Capture the cell that displays the provided text and extract its [x, y] central coordinate. 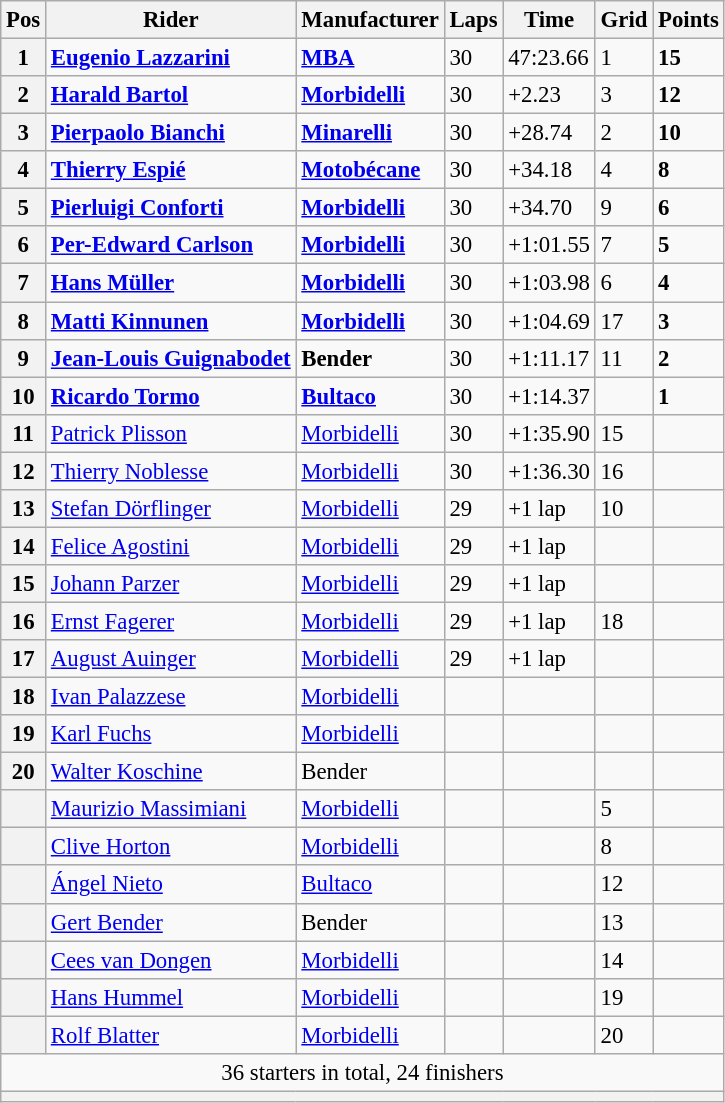
Stefan Dörflinger [171, 509]
Grid [624, 20]
+1:04.69 [549, 321]
Ernst Fagerer [171, 621]
+28.74 [549, 133]
Ángel Nieto [171, 885]
Patrick Plisson [171, 433]
Ivan Palazzese [171, 697]
Eugenio Lazzarini [171, 58]
Hans Hummel [171, 997]
Rider [171, 20]
Cees van Dongen [171, 960]
+1:11.17 [549, 358]
+34.18 [549, 170]
Matti Kinnunen [171, 321]
47:23.66 [549, 58]
+1:14.37 [549, 396]
Jean-Louis Guignabodet [171, 358]
August Auinger [171, 659]
+1:35.90 [549, 433]
Thierry Espié [171, 170]
+1:36.30 [549, 471]
Felice Agostini [171, 546]
Minarelli [370, 133]
Laps [474, 20]
+1:03.98 [549, 283]
Manufacturer [370, 20]
Time [549, 20]
Clive Horton [171, 847]
Per-Edward Carlson [171, 245]
Pierluigi Conforti [171, 208]
Johann Parzer [171, 584]
Pierpaolo Bianchi [171, 133]
Maurizio Massimiani [171, 809]
Points [688, 20]
36 starters in total, 24 finishers [362, 1073]
Thierry Noblesse [171, 471]
Hans Müller [171, 283]
+2.23 [549, 95]
Harald Bartol [171, 95]
Pos [24, 20]
Rolf Blatter [171, 1035]
MBA [370, 58]
Karl Fuchs [171, 734]
+34.70 [549, 208]
Ricardo Tormo [171, 396]
Walter Koschine [171, 772]
Motobécane [370, 170]
Gert Bender [171, 922]
+1:01.55 [549, 245]
